Output the (X, Y) coordinate of the center of the cell containing the given text.  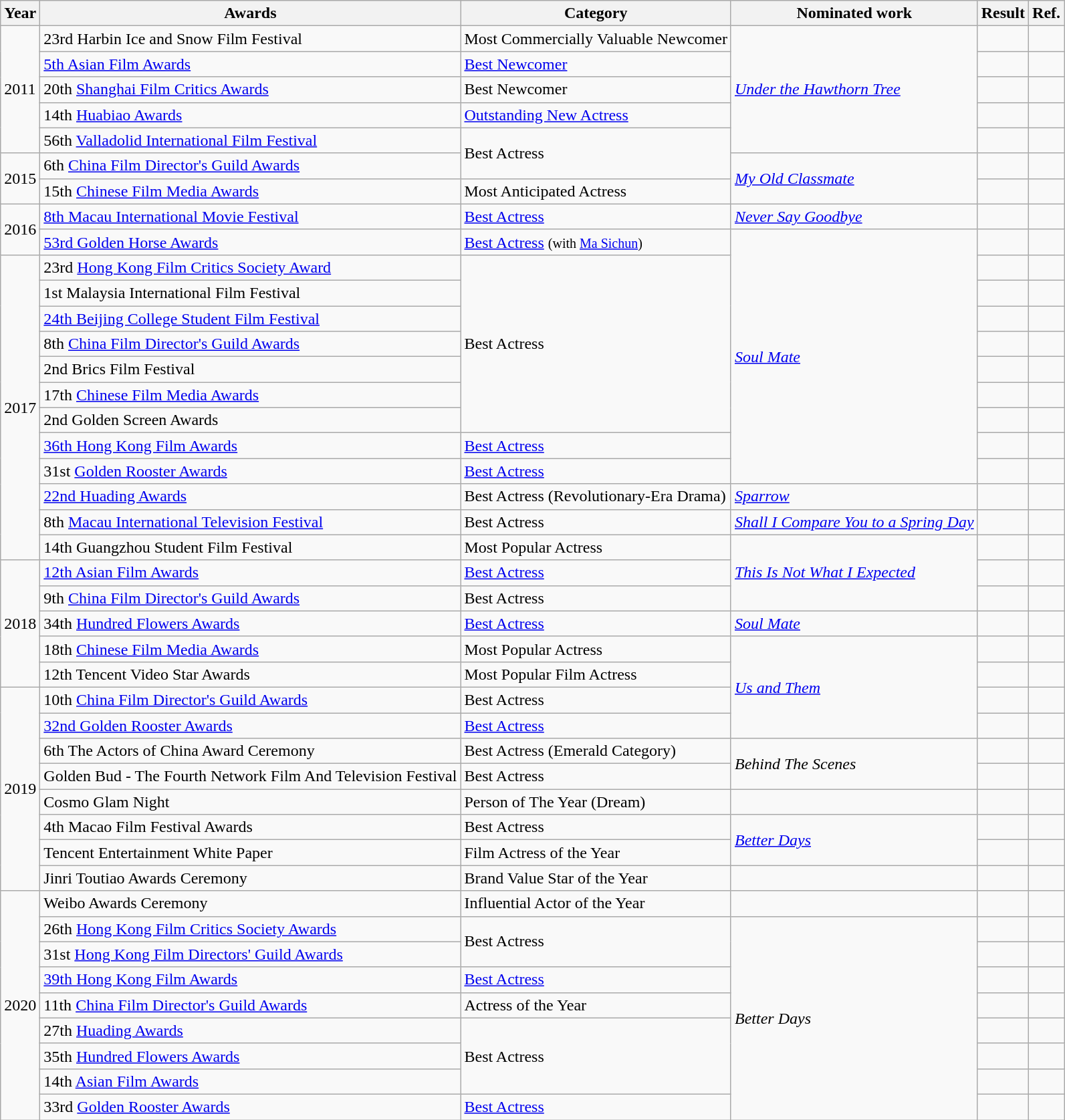
Behind The Scenes (854, 764)
2020 (20, 1005)
Best Actress (Emerald Category) (596, 751)
Influential Actor of the Year (596, 903)
11th China Film Director's Guild Awards (250, 1005)
22nd Huading Awards (250, 497)
14th Huabiao Awards (250, 115)
2nd Golden Screen Awards (250, 420)
Ref. (1047, 13)
32nd Golden Rooster Awards (250, 725)
2nd Brics Film Festival (250, 370)
Best Actress (with Ma Sichun) (596, 242)
Awards (250, 13)
14th Guangzhou Student Film Festival (250, 547)
26th Hong Kong Film Critics Society Awards (250, 929)
Person of The Year (Dream) (596, 802)
14th Asian Film Awards (250, 1081)
2018 (20, 623)
18th Chinese Film Media Awards (250, 649)
17th Chinese Film Media Awards (250, 395)
Category (596, 13)
33rd Golden Rooster Awards (250, 1107)
10th China Film Director's Guild Awards (250, 700)
Shall I Compare You to a Spring Day (854, 522)
Golden Bud - The Fourth Network Film And Television Festival (250, 777)
Brand Value Star of the Year (596, 878)
Jinri Toutiao Awards Ceremony (250, 878)
Us and Them (854, 687)
2017 (20, 408)
35th Hundred Flowers Awards (250, 1056)
8th Macau International Movie Festival (250, 217)
Most Anticipated Actress (596, 191)
15th Chinese Film Media Awards (250, 191)
6th China Film Director's Guild Awards (250, 166)
Weibo Awards Ceremony (250, 903)
2016 (20, 229)
23rd Hong Kong Film Critics Society Award (250, 267)
53rd Golden Horse Awards (250, 242)
4th Macao Film Festival Awards (250, 827)
8th Macau International Television Festival (250, 522)
12th Tencent Video Star Awards (250, 674)
Most Popular Film Actress (596, 674)
2019 (20, 789)
5th Asian Film Awards (250, 64)
36th Hong Kong Film Awards (250, 446)
8th China Film Director's Guild Awards (250, 344)
1st Malaysia International Film Festival (250, 293)
39th Hong Kong Film Awards (250, 980)
Result (1003, 13)
Never Say Goodbye (854, 217)
56th Valladolid International Film Festival (250, 140)
Tencent Entertainment White Paper (250, 853)
27th Huading Awards (250, 1030)
34th Hundred Flowers Awards (250, 623)
Sparrow (854, 497)
6th The Actors of China Award Ceremony (250, 751)
Film Actress of the Year (596, 853)
12th Asian Film Awards (250, 573)
This Is Not What I Expected (854, 573)
9th China Film Director's Guild Awards (250, 598)
Best Actress (Revolutionary-Era Drama) (596, 497)
24th Beijing College Student Film Festival (250, 319)
31st Hong Kong Film Directors' Guild Awards (250, 954)
2011 (20, 90)
Nominated work (854, 13)
23rd Harbin Ice and Snow Film Festival (250, 39)
Outstanding New Actress (596, 115)
2015 (20, 178)
Under the Hawthorn Tree (854, 90)
20th Shanghai Film Critics Awards (250, 90)
My Old Classmate (854, 178)
Cosmo Glam Night (250, 802)
Actress of the Year (596, 1005)
Year (20, 13)
Most Commercially Valuable Newcomer (596, 39)
31st Golden Rooster Awards (250, 471)
